Provide the [X, Y] coordinate of the cell's center where the given text is located.  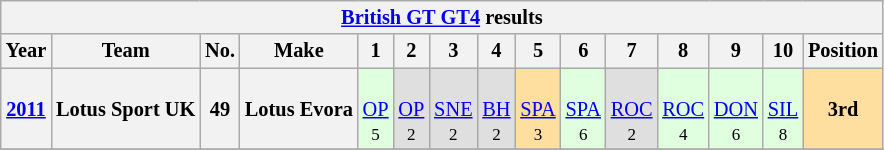
Position [843, 51]
Make [299, 51]
8 [683, 51]
Lotus Evora [299, 109]
SIL8 [783, 109]
No. [220, 51]
British GT GT4 results [442, 17]
OP2 [411, 109]
Team [126, 51]
SPA6 [584, 109]
DON6 [736, 109]
6 [584, 51]
Lotus Sport UK [126, 109]
1 [376, 51]
5 [538, 51]
3rd [843, 109]
2011 [26, 109]
9 [736, 51]
Year [26, 51]
7 [632, 51]
OP5 [376, 109]
SPA3 [538, 109]
4 [496, 51]
ROC4 [683, 109]
10 [783, 51]
SNE2 [453, 109]
BH2 [496, 109]
49 [220, 109]
3 [453, 51]
2 [411, 51]
ROC2 [632, 109]
